Locate the cell with the specified text and output its (X, Y) center coordinate. 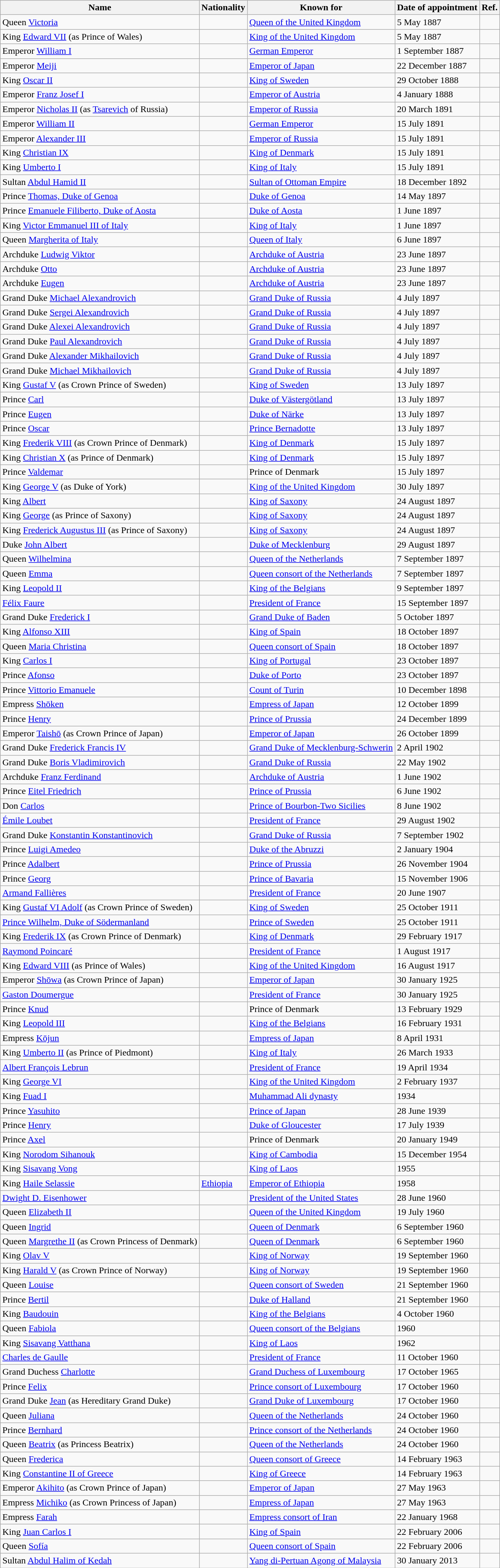
Muhammad Ali dynasty (321, 1096)
Charles de Gaulle (100, 1358)
Prince of Japan (321, 1111)
King Victor Emmanuel III of Italy (100, 225)
King Juan Carlos I (100, 1531)
King Frederik IX (as Crown Prince of Denmark) (100, 937)
6 June 1902 (437, 791)
Félix Faure (100, 602)
Empress consort of Iran (321, 1517)
8 June 1902 (437, 806)
1 August 1917 (437, 951)
Known for (321, 8)
Prince Adalbert (100, 864)
King Edward VIII (as Prince of Wales) (100, 966)
Queen Louise (100, 1285)
King Umberto II (as Prince of Piedmont) (100, 1052)
Duke of the Abruzzi (321, 849)
Prince Bernhard (100, 1430)
1962 (437, 1343)
King Sisavang Vong (100, 1169)
15 September 1897 (437, 602)
17 October 1965 (437, 1372)
Prince Vittorio Emanuele (100, 690)
Grand Duchess of Luxembourg (321, 1372)
King Leopold II (100, 588)
King Olav V (100, 1256)
Queen Fabiola (100, 1328)
King Umberto I (100, 167)
Grand Duke Alexei Alexandrovich (100, 327)
Prince Bernadotte (321, 429)
Prince of Sweden (321, 922)
Queen Emma (100, 574)
King Christian IX (100, 153)
Duke of Västergötland (321, 399)
29 August 1902 (437, 820)
1958 (437, 1183)
Queen Beatrix (as Princess Beatrix) (100, 1444)
Armand Fallières (100, 893)
Emperor Akihito (as Crown Prince of Japan) (100, 1488)
20 March 1891 (437, 109)
Prince Axel (100, 1140)
Queen Maria Christina (100, 646)
2 February 1937 (437, 1081)
1934 (437, 1096)
Emperor Franz Josef I (100, 95)
Queen consort of the Netherlands (321, 574)
Empress Kōjun (100, 1038)
19 July 1960 (437, 1212)
30 July 1897 (437, 487)
7 September 1902 (437, 835)
Prince Valdemar (100, 472)
Queen Frederica (100, 1459)
10 December 1898 (437, 690)
Grand Duke Sergei Alexandrovich (100, 312)
Duke John Albert (100, 545)
King Leopold III (100, 1023)
Name (100, 8)
15 November 1906 (437, 878)
Duke of Halland (321, 1299)
Prince Oscar (100, 429)
Yang di-Pertuan Agong of Malaysia (321, 1560)
Emperor Nicholas II (as Tsarevich of Russia) (100, 109)
Prince Eitel Friedrich (100, 791)
Prince consort of the Netherlands (321, 1430)
Raymond Poincaré (100, 951)
King George VI (100, 1081)
Grand Duke Alexander Mikhailovich (100, 356)
Emperor William II (100, 124)
1955 (437, 1169)
Archduke Eugen (100, 283)
King Gustaf VI Adolf (as Crown Prince of Sweden) (100, 908)
Duke of Gloucester (321, 1125)
Duke of Mecklenburg (321, 545)
Prince Bertil (100, 1299)
King Norodom Sihanouk (100, 1154)
Queen Juliana (100, 1415)
Grand Duke of Luxembourg (321, 1401)
Sultan of Ottoman Empire (321, 182)
King Carlos I (100, 661)
Prince Wilhelm, Duke of Södermanland (100, 922)
Prince of Bavaria (321, 878)
19 April 1934 (437, 1067)
26 October 1899 (437, 733)
Dwight D. Eisenhower (100, 1198)
Grand Duke Frederick Francis IV (100, 748)
Sultan Abdul Hamid II (100, 182)
King Haile Selassie (100, 1183)
Prince Emanuele Filiberto, Duke of Aosta (100, 211)
Queen consort of Greece (321, 1459)
29 October 1888 (437, 80)
King Sisavang Vatthana (100, 1343)
20 January 1949 (437, 1140)
Ethiopia (223, 1183)
18 December 1892 (437, 182)
24 December 1899 (437, 719)
Queen consort of the Belgians (321, 1328)
King Harald V (as Crown Prince of Norway) (100, 1270)
Grand Duke Paul Alexandrovich (100, 341)
17 July 1939 (437, 1125)
Emperor Shōwa (as Crown Prince of Japan) (100, 980)
Emperor William I (100, 51)
1960 (437, 1328)
Archduke Franz Ferdinand (100, 777)
Grand Duke Frederick I (100, 617)
12 October 1899 (437, 704)
King George V (as Duke of York) (100, 487)
Queen Ingrid (100, 1227)
Archduke Ludwig Viktor (100, 254)
Grand Duke Konstantin Konstantinovich (100, 835)
Prince Yasuhito (100, 1111)
30 January 2013 (437, 1560)
1 September 1887 (437, 51)
King of Cambodia (321, 1154)
Emperor of Austria (321, 95)
4 October 1960 (437, 1314)
King Baudouin (100, 1314)
Prince Thomas, Duke of Genoa (100, 196)
Emperor of Ethiopia (321, 1183)
20 June 1907 (437, 893)
5 October 1897 (437, 617)
8 April 1931 (437, 1038)
9 September 1897 (437, 588)
Prince Afonso (100, 675)
Prince Eugen (100, 414)
Prince consort of Luxembourg (321, 1386)
15 December 1954 (437, 1154)
Queen Victoria (100, 22)
King Alfonso XIII (100, 631)
Count of Turin (321, 690)
Nationality (223, 8)
King Albert (100, 501)
Grand Duke Michael Mikhailovich (100, 370)
Emperor Alexander III (100, 138)
16 February 1931 (437, 1023)
Émile Loubet (100, 820)
King Constantine II of Greece (100, 1473)
Queen Sofía (100, 1546)
King Frederik VIII (as Crown Prince of Denmark) (100, 443)
Prince Georg (100, 878)
22 December 1887 (437, 66)
Emperor Meiji (100, 66)
Prince Felix (100, 1386)
Archduke Otto (100, 269)
13 February 1929 (437, 1009)
King Frederick Augustus III (as Prince of Saxony) (100, 530)
King Gustaf V (as Crown Prince of Sweden) (100, 385)
Don Carlos (100, 806)
14 May 1897 (437, 196)
6 June 1897 (437, 240)
Queen consort of Sweden (321, 1285)
Duke of Aosta (321, 211)
Queen Elizabeth II (100, 1212)
Gaston Doumergue (100, 994)
26 March 1933 (437, 1052)
Albert François Lebrun (100, 1067)
2 April 1902 (437, 748)
Grand Duke Jean (as Hereditary Grand Duke) (100, 1401)
Grand Duke of Mecklenburg-Schwerin (321, 748)
29 August 1897 (437, 545)
4 January 1888 (437, 95)
Duke of Genoa (321, 196)
1 June 1902 (437, 777)
22 May 1902 (437, 762)
26 November 1904 (437, 864)
Emperor Taishō (as Crown Prince of Japan) (100, 733)
Duke of Porto (321, 675)
Queen Wilhelmina (100, 559)
Grand Duke of Baden (321, 617)
King Christian X (as Prince of Denmark) (100, 458)
King Fuad I (100, 1096)
King George (as Prince of Saxony) (100, 516)
Prince Knud (100, 1009)
Empress Shōken (100, 704)
28 June 1939 (437, 1111)
King of Portugal (321, 661)
22 January 1968 (437, 1517)
Prince Carl (100, 399)
King Edward VII (as Prince of Wales) (100, 37)
29 February 1917 (437, 937)
Grand Duchess Charlotte (100, 1372)
Grand Duke Boris Vladimirovich (100, 762)
King Oscar II (100, 80)
Grand Duke Michael Alexandrovich (100, 298)
16 August 1917 (437, 966)
Queen Margrethe II (as Crown Princess of Denmark) (100, 1241)
11 October 1960 (437, 1358)
2 January 1904 (437, 849)
28 June 1960 (437, 1198)
Ref. (490, 8)
Prince Luigi Amedeo (100, 849)
King of Greece (321, 1473)
Empress Michiko (as Crown Princess of Japan) (100, 1502)
Duke of Närke (321, 414)
Queen of Italy (321, 240)
President of the United States (321, 1198)
Empress Farah (100, 1517)
Prince of Bourbon-Two Sicilies (321, 806)
Date of appointment (437, 8)
Queen Margherita of Italy (100, 240)
Sultan Abdul Halim of Kedah (100, 1560)
